Capture the cell that displays the provided text and extract its (X, Y) central coordinate. 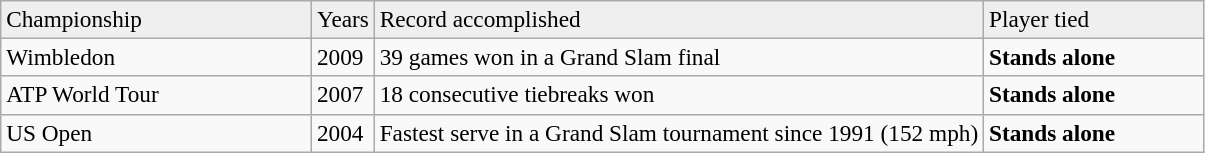
2009 (344, 57)
Wimbledon (156, 57)
2004 (344, 133)
ATP World Tour (156, 95)
US Open (156, 133)
2007 (344, 95)
39 games won in a Grand Slam final (678, 57)
Fastest serve in a Grand Slam tournament since 1991 (152 mph) (678, 133)
Years (344, 19)
Player tied (1094, 19)
Championship (156, 19)
18 consecutive tiebreaks won (678, 95)
Record accomplished (678, 19)
